Locate the cell with the specified text and output its (x, y) center coordinate. 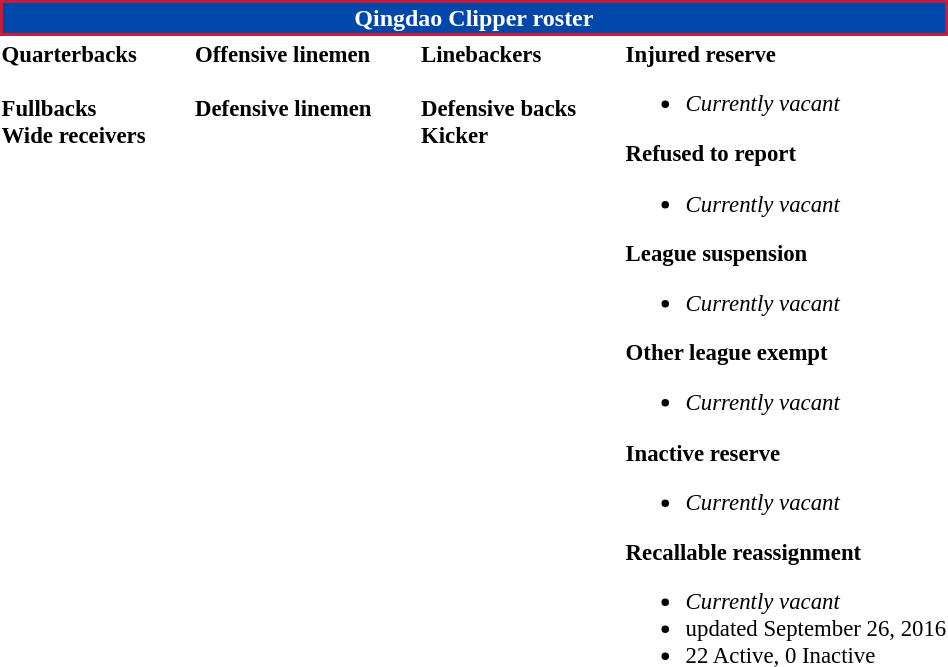
Qingdao Clipper roster (474, 18)
